Determine the (X, Y) coordinate at the center of the cell enclosing the given text.  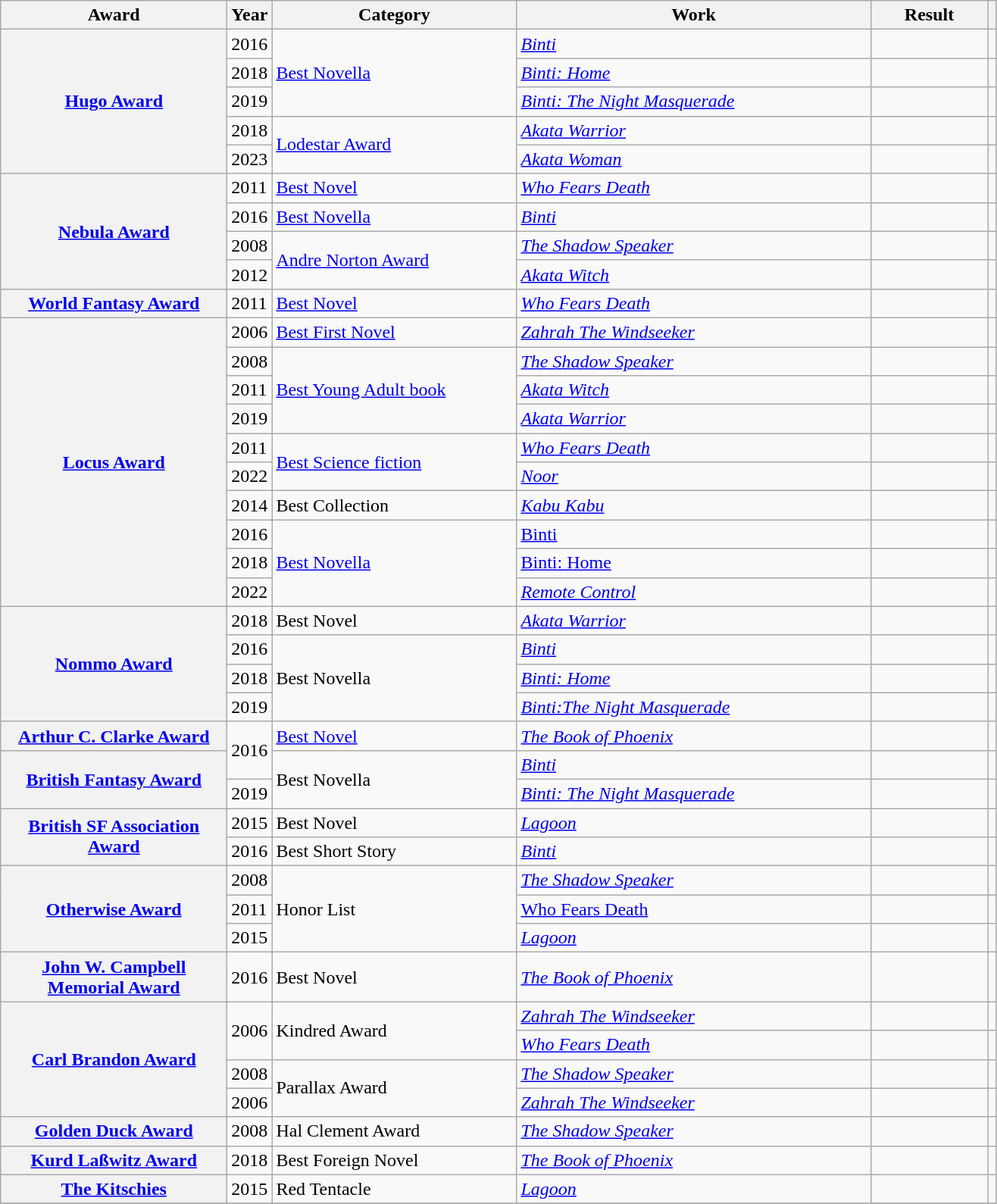
Lodestar Award (394, 145)
Best Short Story (394, 852)
Hugo Award (114, 102)
The Kitschies (114, 1189)
Best Collection (394, 505)
Work (694, 15)
Andre Norton Award (394, 260)
Best Young Adult book (394, 390)
Akata Woman (694, 159)
Nebula Award (114, 231)
British Fantasy Award (114, 779)
Locus Award (114, 462)
Remote Control (694, 592)
Parallax Award (394, 1088)
Best Science fiction (394, 462)
John W. Campbell Memorial Award (114, 977)
2023 (250, 159)
2014 (250, 505)
Year (250, 15)
Kindred Award (394, 1030)
Kabu Kabu (694, 505)
Kurd Laßwitz Award (114, 1160)
Noor (694, 477)
British SF Association Award (114, 837)
Category (394, 15)
Honor List (394, 909)
Award (114, 15)
Nommo Award (114, 664)
Carl Brandon Award (114, 1059)
Red Tentacle (394, 1189)
Binti:The Night Masquerade (694, 707)
Result (929, 15)
2012 (250, 274)
Best First Novel (394, 332)
Arthur C. Clarke Award (114, 736)
Otherwise Award (114, 909)
Golden Duck Award (114, 1131)
World Fantasy Award (114, 303)
Hal Clement Award (394, 1131)
Best Foreign Novel (394, 1160)
